Determine the [x, y] coordinate at the center of the cell enclosing the given text.  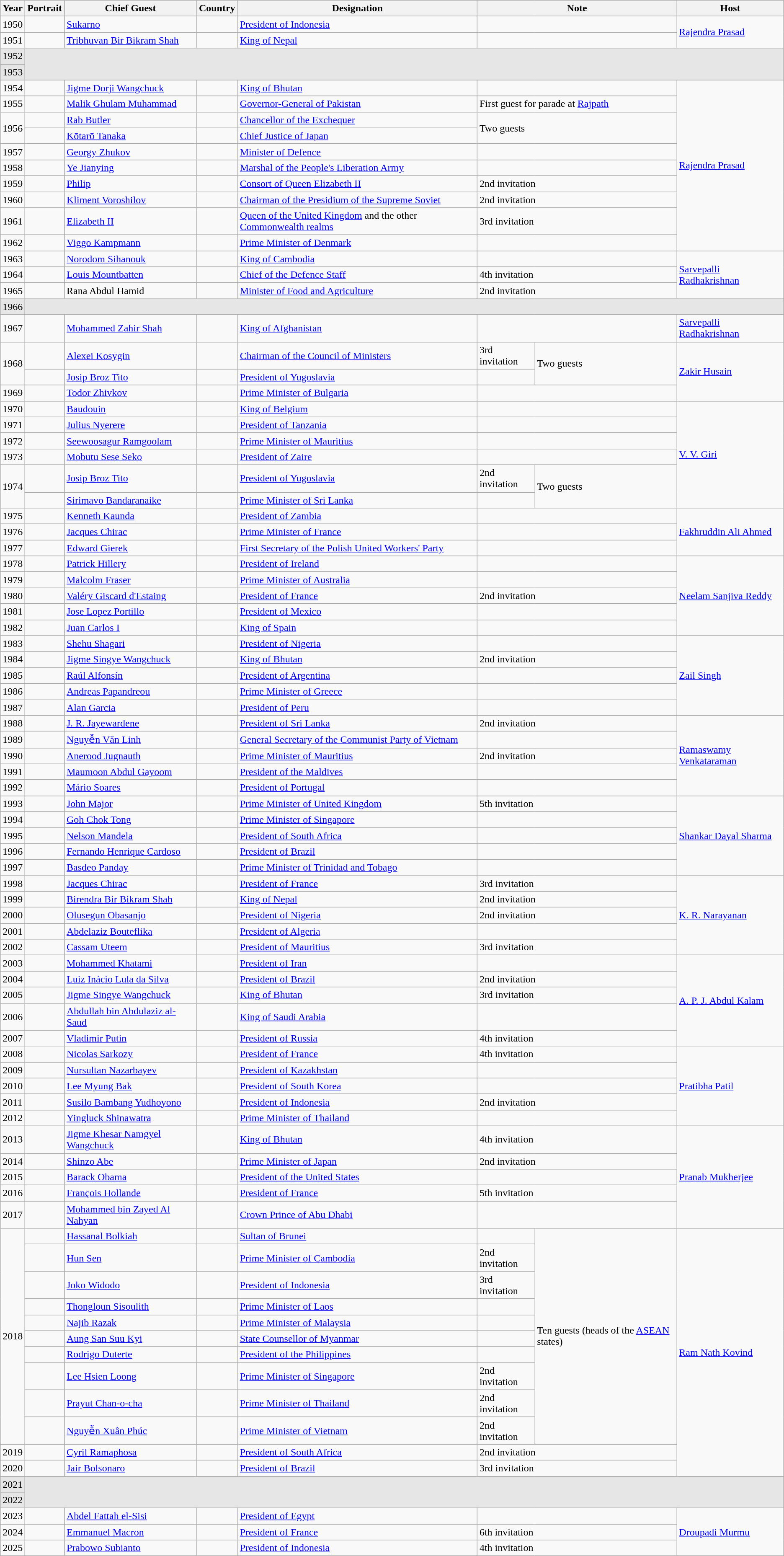
A. P. J. Abdul Kalam [730, 1000]
Norodom Sihanouk [130, 259]
1980 [13, 596]
President of South Korea [357, 1086]
1951 [13, 40]
1995 [13, 835]
Cyril Ramaphosa [130, 1452]
President of the Maldives [357, 772]
Portrait [45, 8]
1975 [13, 516]
1969 [13, 393]
Zail Singh [730, 675]
2024 [13, 1532]
King of Afghanistan [357, 328]
Prabowo Subianto [130, 1548]
President of Peru [357, 707]
1958 [13, 168]
Goh Chok Tong [130, 819]
Joko Widodo [130, 1285]
2017 [13, 1215]
Tribhuvan Bir Bikram Shah [130, 40]
2014 [13, 1161]
Shehu Shagari [130, 644]
1992 [13, 788]
Kenneth Kaunda [130, 516]
President of Algeria [357, 931]
Susilo Bambang Yudhoyono [130, 1102]
1993 [13, 804]
Maumoon Abdul Gayoom [130, 772]
2021 [13, 1484]
1953 [13, 72]
2006 [13, 1016]
2012 [13, 1118]
1950 [13, 24]
Note [577, 8]
Chancellor of the Exchequer [357, 120]
Jair Bolsonaro [130, 1468]
Nguyễn Văn Linh [130, 739]
Georgy Zhukov [130, 152]
1955 [13, 104]
1961 [13, 221]
Raúl Alfonsín [130, 675]
1970 [13, 409]
President of Kazakhstan [357, 1070]
2010 [13, 1086]
Chairman of the Presidium of the Supreme Soviet [357, 200]
Sirimavo Bandaranaike [130, 500]
Prime Minister of Malaysia [357, 1323]
Droupadi Murmu [730, 1532]
2004 [13, 979]
Lee Myung Bak [130, 1086]
2013 [13, 1140]
Jigme Dorji Wangchuck [130, 88]
Juan Carlos I [130, 628]
Country [217, 8]
Seewoosagur Ramgoolam [130, 441]
Alexei Kosygin [130, 355]
2019 [13, 1452]
Viggo Kampmann [130, 243]
President of Mexico [357, 612]
2008 [13, 1054]
Minister of Food and Agriculture [357, 291]
Prime Minister of Vietnam [357, 1430]
1986 [13, 691]
Marshal of the People's Liberation Army [357, 168]
State Counsellor of Myanmar [357, 1339]
2025 [13, 1548]
Anerood Jugnauth [130, 756]
2022 [13, 1500]
Ye Jianying [130, 168]
1973 [13, 457]
Baudouin [130, 409]
Kliment Voroshilov [130, 200]
President of the United States [357, 1177]
Abdel Fattah el-Sisi [130, 1516]
2000 [13, 915]
1974 [13, 486]
1977 [13, 548]
Prime Minister of Sri Lanka [357, 500]
Thongloun Sisoulith [130, 1307]
Designation [357, 8]
1991 [13, 772]
Nelson Mandela [130, 835]
Crown Prince of Abu Dhabi [357, 1215]
Edward Gierek [130, 548]
King of Belgium [357, 409]
Kōtarō Tanaka [130, 136]
Neelam Sanjiva Reddy [730, 596]
2002 [13, 947]
1972 [13, 441]
Ramaswamy Venkataraman [730, 755]
King of Cambodia [357, 259]
Pratibha Patil [730, 1086]
1987 [13, 707]
Prime Minister of United Kingdom [357, 804]
1979 [13, 580]
François Hollande [130, 1193]
2016 [13, 1193]
Abdullah bin Abdulaziz al-Saud [130, 1016]
2003 [13, 963]
1981 [13, 612]
Emmanuel Macron [130, 1532]
1966 [13, 307]
1964 [13, 275]
Mário Soares [130, 788]
Vladimir Putin [130, 1038]
Nguyễn Xuân Phúc [130, 1430]
1983 [13, 644]
1978 [13, 564]
Julius Nyerere [130, 425]
President of Ireland [357, 564]
Prime Minister of Cambodia [357, 1258]
2009 [13, 1070]
Prime Minister of Japan [357, 1161]
Prime Minister of France [357, 532]
Luiz Inácio Lula da Silva [130, 979]
General Secretary of the Communist Party of Vietnam [357, 739]
Rab Butler [130, 120]
1994 [13, 819]
Andreas Papandreou [130, 691]
Louis Mountbatten [130, 275]
Chief of the Defence Staff [357, 275]
1962 [13, 243]
Mohammed Zahir Shah [130, 328]
Prime Minister of Bulgaria [357, 393]
Pranab Mukherjee [730, 1177]
Nursultan Nazarbayev [130, 1070]
1998 [13, 884]
Ten guests (heads of the ASEAN states) [606, 1336]
Barack Obama [130, 1177]
Sukarno [130, 24]
President of Portugal [357, 788]
1989 [13, 739]
Yingluck Shinawatra [130, 1118]
1960 [13, 200]
King of Saudi Arabia [357, 1016]
1959 [13, 184]
Prime Minister of Australia [357, 580]
1963 [13, 259]
Consort of Queen Elizabeth II [357, 184]
Zakir Husain [730, 371]
President of Tanzania [357, 425]
Najib Razak [130, 1323]
Valéry Giscard d'Estaing [130, 596]
President of Argentina [357, 675]
Todor Zhivkov [130, 393]
J. R. Jayewardene [130, 723]
K. R. Narayanan [730, 915]
1984 [13, 659]
President of the Philippines [357, 1354]
Malik Ghulam Muhammad [130, 104]
1997 [13, 867]
Host [730, 8]
Aung San Suu Kyi [130, 1339]
Fakhruddin Ali Ahmed [730, 532]
1982 [13, 628]
1996 [13, 851]
President of Zaire [357, 457]
Abdelaziz Bouteflika [130, 931]
Rana Abdul Hamid [130, 291]
First Secretary of the Polish United Workers' Party [357, 548]
1957 [13, 152]
Prime Minister of Trinidad and Tobago [357, 867]
Mobutu Sese Seko [130, 457]
Basdeo Panday [130, 867]
2018 [13, 1336]
2015 [13, 1177]
1952 [13, 56]
1988 [13, 723]
Olusegun Obasanjo [130, 915]
1985 [13, 675]
1968 [13, 364]
1976 [13, 532]
Lee Hsien Loong [130, 1376]
President of Russia [357, 1038]
Prayut Chan-o-cha [130, 1404]
Mohammed bin Zayed Al Nahyan [130, 1215]
Elizabeth II [130, 221]
2001 [13, 931]
1954 [13, 88]
Queen of the United Kingdom and the other Commonwealth realms [357, 221]
Malcolm Fraser [130, 580]
President of Zambia [357, 516]
Alan Garcia [130, 707]
John Major [130, 804]
1990 [13, 756]
Chief Guest [130, 8]
Year [13, 8]
First guest for parade at Rajpath [577, 104]
2023 [13, 1516]
President of Iran [357, 963]
President of Egypt [357, 1516]
Jigme Khesar Namgyel Wangchuck [130, 1140]
2007 [13, 1038]
Sultan of Brunei [357, 1236]
Governor-General of Pakistan [357, 104]
1967 [13, 328]
President of Sri Lanka [357, 723]
Minister of Defence [357, 152]
V. V. Giri [730, 454]
Hassanal Bolkiah [130, 1236]
Fernando Henrique Cardoso [130, 851]
Jose Lopez Portillo [130, 612]
Chairman of the Council of Ministers [357, 355]
Hun Sen [130, 1258]
Shankar Dayal Sharma [730, 835]
1971 [13, 425]
Mohammed Khatami [130, 963]
6th invitation [577, 1532]
Ram Nath Kovind [730, 1352]
2020 [13, 1468]
Prime Minister of Denmark [357, 243]
1965 [13, 291]
Nicolas Sarkozy [130, 1054]
Rodrigo Duterte [130, 1354]
Prime Minister of Laos [357, 1307]
1956 [13, 128]
Birendra Bir Bikram Shah [130, 899]
Chief Justice of Japan [357, 136]
Patrick Hillery [130, 564]
President of Mauritius [357, 947]
2005 [13, 995]
Philip [130, 184]
Shinzo Abe [130, 1161]
Prime Minister of Greece [357, 691]
Cassam Uteem [130, 947]
2011 [13, 1102]
King of Spain [357, 628]
1999 [13, 899]
